Pinpoint the cell where the given text exists, returning its [x, y] midpoint coordinate. 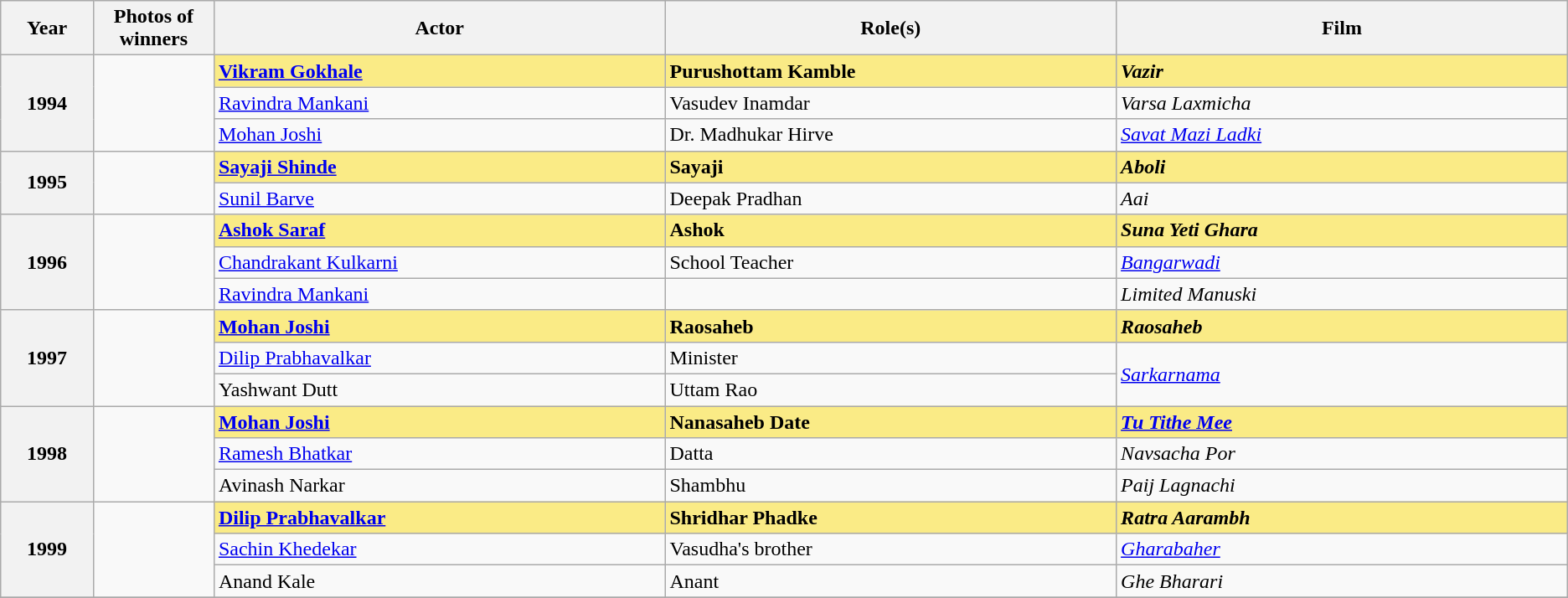
1997 [47, 358]
Savat Mazi Ladki [1342, 135]
1995 [47, 183]
Anant [891, 581]
Vikram Gokhale [439, 71]
Ramesh Bhatkar [439, 454]
Role(s) [891, 28]
Nanasaheb Date [891, 421]
Aboli [1342, 167]
1994 [47, 103]
Paij Lagnachi [1342, 486]
1998 [47, 453]
Yashwant Dutt [439, 389]
Sarkarnama [1342, 374]
1999 [47, 549]
Film [1342, 28]
Shambhu [891, 486]
Datta [891, 454]
1996 [47, 262]
Chandrakant Kulkarni [439, 262]
Navsacha Por [1342, 454]
Bangarwadi [1342, 262]
Shridhar Phadke [891, 518]
Ashok [891, 230]
Gharabaher [1342, 549]
Purushottam Kamble [891, 71]
Minister [891, 358]
Vasudev Inamdar [891, 103]
Tu Tithe Mee [1342, 421]
Suna Yeti Ghara [1342, 230]
Aai [1342, 198]
School Teacher [891, 262]
Dr. Madhukar Hirve [891, 135]
Anand Kale [439, 581]
Vazir [1342, 71]
Actor [439, 28]
Year [47, 28]
Ashok Saraf [439, 230]
Vasudha's brother [891, 549]
Varsa Laxmicha [1342, 103]
Sayaji Shinde [439, 167]
Sachin Khedekar [439, 549]
Limited Manuski [1342, 294]
Deepak Pradhan [891, 198]
Photos of winners [153, 28]
Sunil Barve [439, 198]
Ghe Bharari [1342, 581]
Uttam Rao [891, 389]
Avinash Narkar [439, 486]
Ratra Aarambh [1342, 518]
Sayaji [891, 167]
